Detect which cell encompasses the target text, then output its [x, y] center coordinate. 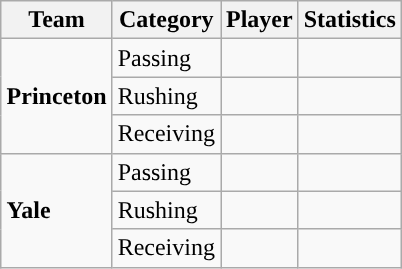
Category [166, 20]
Statistics [350, 20]
Princeton [56, 96]
Player [259, 20]
Team [56, 20]
Yale [56, 210]
